Detect which cell encompasses the target text, then output its [x, y] center coordinate. 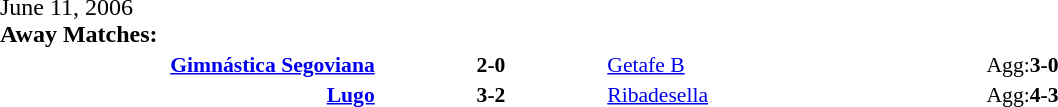
Getafe B [795, 64]
2-0 [492, 64]
